Return (X, Y) of the center of cell containing provided text 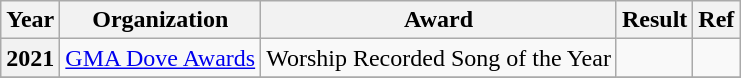
Result (654, 20)
2021 (30, 58)
Ref (716, 20)
GMA Dove Awards (160, 58)
Award (439, 20)
Organization (160, 20)
Year (30, 20)
Worship Recorded Song of the Year (439, 58)
